Determine the (X, Y) coordinate at the center of the cell enclosing the given text.  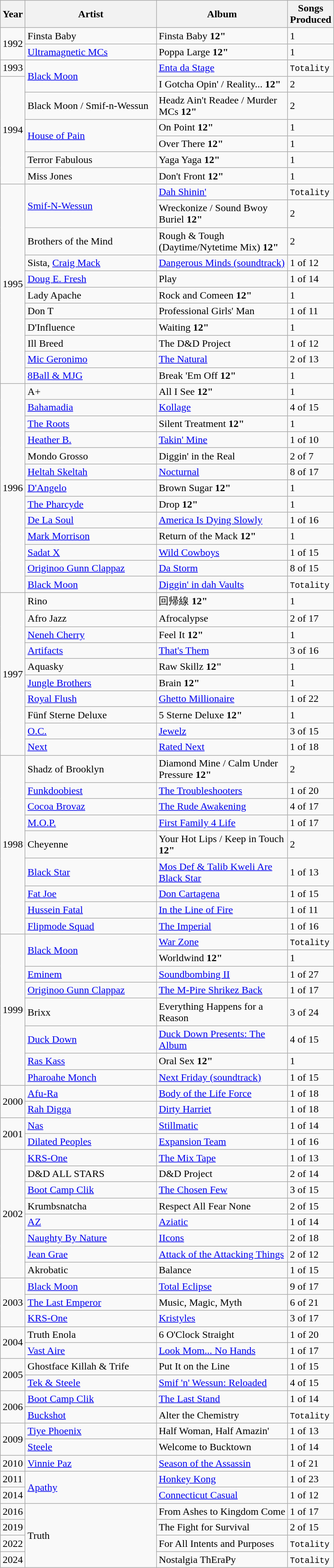
War Zone (222, 942)
Terror Fabulous (91, 160)
Look Mom... No Hands (222, 1351)
For All Intents and Purposes (222, 1544)
A+ (91, 391)
In the Line of Fire (222, 910)
Professional Girls' Man (222, 311)
Mark Morrison (91, 536)
2 of 17 (310, 618)
Don Cartagena (222, 894)
Dirty Harriet (222, 1109)
Ill Breed (91, 343)
Diggin' in dah Vaults (222, 584)
1994 (13, 130)
2004 (13, 1342)
IIcons (222, 1238)
1997 (13, 674)
Waiting 12" (222, 327)
Black Moon / Smif-n-Wessun (91, 106)
2019 (13, 1527)
The Pharcyde (91, 504)
Feel It 12" (222, 635)
Oral Sex 12" (222, 1061)
Truth Enola (91, 1334)
Dangerous Minds (soundtrack) (222, 263)
Put It on the Line (222, 1367)
8 of 17 (310, 472)
Akrobatic (91, 1270)
Aziatic (222, 1222)
Dilated Peoples (91, 1141)
Honkey Kong (222, 1479)
Heltah Skeltah (91, 472)
8 of 15 (310, 568)
Silent Treatment 12" (222, 424)
2 of 18 (310, 1238)
Naughty By Nature (91, 1238)
Lady Apache (91, 295)
O.C. (91, 731)
Fünf Sterne Deluxe (91, 715)
Mic Geronimo (91, 359)
Don't Front 12" (222, 176)
2011 (13, 1479)
2 of 14 (310, 1174)
2016 (13, 1511)
2024 (13, 1560)
Enta da Stage (222, 68)
Rated Next (222, 747)
1 of 21 (310, 1463)
Your Hot Lips / Keep in Touch 12" (222, 845)
Raw Skillz 12" (222, 667)
The Fight for Survival (222, 1527)
Royal Flush (91, 699)
2009 (13, 1439)
9 of 17 (310, 1286)
Half Woman, Half Amazin' (222, 1431)
Eminem (91, 974)
3 of 24 (310, 1012)
1 of 10 (310, 440)
1992 (13, 44)
8Ball & MJG (91, 375)
2 of 12 (310, 1254)
Black Star (91, 872)
The Last Emperor (91, 1302)
Diggin' in the Real (222, 456)
Year (13, 14)
Rah Digga (91, 1109)
Smif-N-Wessun (91, 205)
Tiye Phoenix (91, 1431)
Wild Cowboys (222, 552)
Sadat X (91, 552)
Ultramagnetic MCs (91, 52)
Play (222, 279)
2 of 7 (310, 456)
Welcome to Bucktown (222, 1447)
Brain 12" (222, 683)
Stillmatic (222, 1125)
The Imperial (222, 926)
Nocturnal (222, 472)
Jean Grae (91, 1254)
Da Storm (222, 568)
Cocoa Brovaz (91, 807)
The Chosen Few (222, 1190)
1 of 22 (310, 699)
Mos Def & Talib Kweli Are Black Star (222, 872)
Apathy (91, 1487)
Jungle Brothers (91, 683)
Finsta Baby 12" (222, 36)
America Is Dying Slowly (222, 520)
Steele (91, 1447)
Wreckonize / Sound Bwoy Buriel 12" (222, 214)
Mondo Grosso (91, 456)
The Rude Awakening (222, 807)
From Ashes to Kingdom Come (222, 1511)
6 O'Clock Straight (222, 1334)
2006 (13, 1407)
Duck Down (91, 1040)
Hussein Fatal (91, 910)
D&D Project (222, 1174)
The Natural (222, 359)
Takin' Mine (222, 440)
Pharoahe Monch (91, 1077)
Brothers of the Mind (91, 241)
Buckshot (91, 1415)
Expansion Team (222, 1141)
Fat Joe (91, 894)
Jewelz (222, 731)
Body of the Life Force (222, 1093)
All I See 12" (222, 391)
2010 (13, 1463)
Everything Happens for a Reason (222, 1012)
The M-Pire Shrikez Back (222, 990)
Next (91, 747)
Krumbsnatcha (91, 1206)
The Roots (91, 424)
D'Influence (91, 327)
D&D ALL STARS (91, 1174)
AZ (91, 1222)
Break 'Em Off 12" (222, 375)
Rough & Tough (Daytime/Nytetime Mix) 12" (222, 241)
1998 (13, 845)
Worldwind 12" (222, 958)
2003 (13, 1302)
Don T (91, 311)
Nostalgia ThEraPy (222, 1560)
2022 (13, 1544)
Respect All Fear None (222, 1206)
Poppa Large 12" (222, 52)
Shadz of Brooklyn (91, 769)
Drop 12" (222, 504)
Connecticut Casual (222, 1495)
I Gotcha Opin' / Reality... 12" (222, 84)
That's Them (222, 651)
6 of 21 (310, 1302)
Vast Aire (91, 1351)
Alter the Chemistry (222, 1415)
Sista, Craig Mack (91, 263)
2001 (13, 1133)
M.O.P. (91, 823)
3 of 17 (310, 1318)
Yaga Yaga 12" (222, 160)
Ghostface Killah & Trife (91, 1367)
Album (222, 14)
Neneh Cherry (91, 635)
1995 (13, 284)
3 of 16 (310, 651)
Ghetto Millionaire (222, 699)
Aquasky (91, 667)
4 of 17 (310, 807)
D'Angelo (91, 488)
Diamond Mine / Calm Under Pressure 12" (222, 769)
Return of the Mack 12" (222, 536)
Season of the Assassin (222, 1463)
Ras Kass (91, 1061)
The D&D Project (222, 343)
Nas (91, 1125)
1 of 27 (310, 974)
1996 (13, 488)
Rino (91, 601)
Artist (91, 14)
Kristyles (222, 1318)
The Troubleshooters (222, 791)
The Last Stand (222, 1399)
House of Pain (91, 136)
1 of 23 (310, 1479)
5 Sterne Deluxe 12" (222, 715)
Balance (222, 1270)
Kollage (222, 408)
Heather B. (91, 440)
Duck Down Presents: The Album (222, 1040)
Afrocalypse (222, 618)
Songs Produced (310, 14)
On Point 12" (222, 128)
Doug E. Fresh (91, 279)
Total Eclipse (222, 1286)
Rock and Comeen 12" (222, 295)
2 of 13 (310, 359)
Bahamadia (91, 408)
Brixx (91, 1012)
2014 (13, 1495)
Smif 'n' Wessun: Reloaded (222, 1383)
2000 (13, 1101)
1999 (13, 1010)
Cheyenne (91, 845)
Attack of the Attacking Things (222, 1254)
Truth (91, 1535)
First Family 4 Life (222, 823)
De La Soul (91, 520)
Headz Ain't Readee / Murder MCs 12" (222, 106)
Tek & Steele (91, 1383)
1993 (13, 68)
Brown Sugar 12" (222, 488)
Over There 12" (222, 144)
Flipmode Squad (91, 926)
Music, Magic, Myth (222, 1302)
Soundbombing II (222, 974)
Artifacts (91, 651)
Dah Shinin' (222, 192)
回帰線 12" (222, 601)
The Mix Tape (222, 1158)
Funkdoobiest (91, 791)
2002 (13, 1214)
Afu-Ra (91, 1093)
Miss Jones (91, 176)
2005 (13, 1375)
Next Friday (soundtrack) (222, 1077)
Afro Jazz (91, 618)
Finsta Baby (91, 36)
Vinnie Paz (91, 1463)
